Search for the cell housing the specified text and yield its [X, Y] center coordinate. 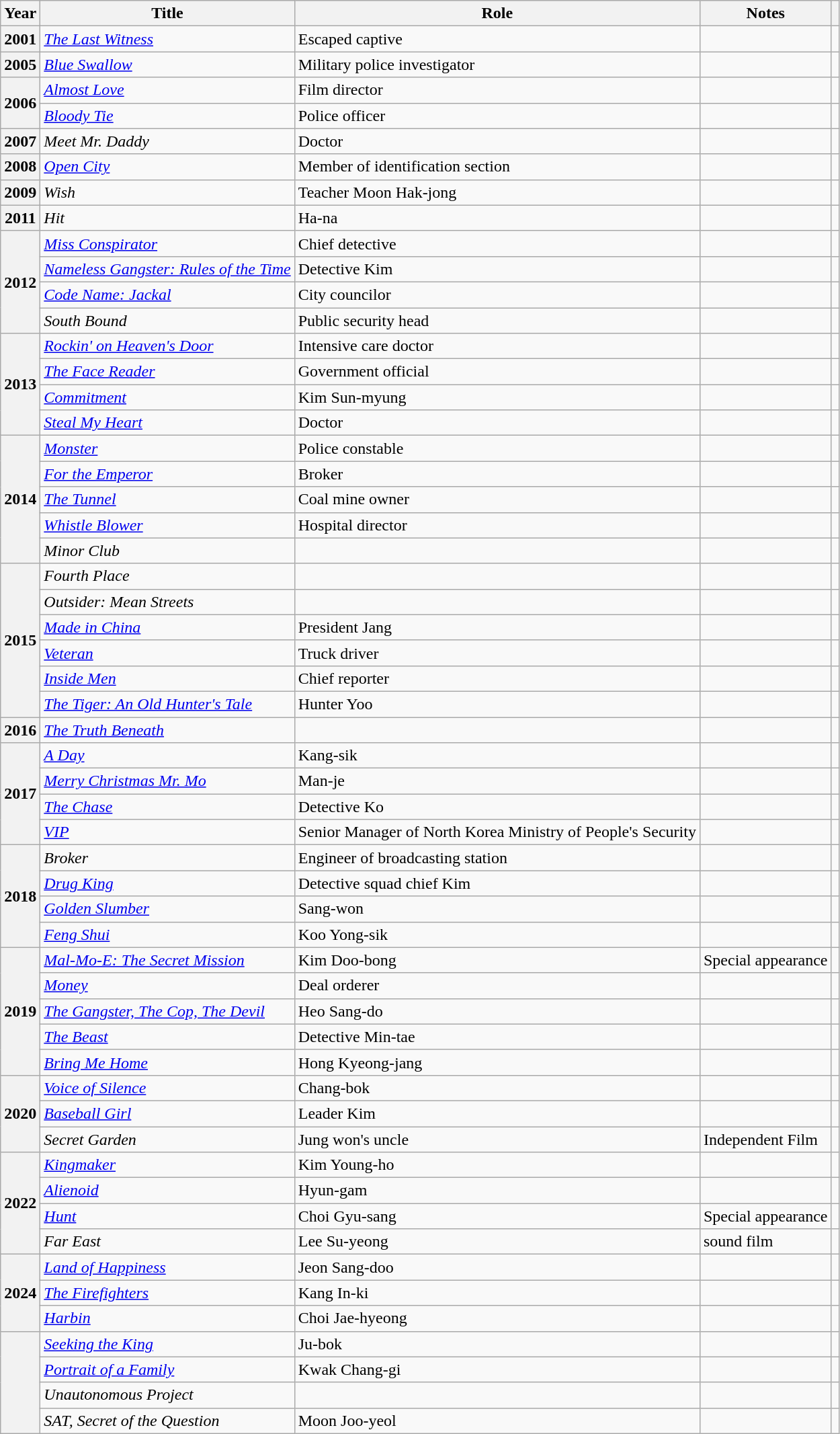
2009 [20, 192]
Detective squad chief Kim [497, 883]
Detective Kim [497, 269]
Kang In-ki [497, 1293]
Detective Ko [497, 807]
Jeon Sang-doo [497, 1267]
Title [167, 13]
Veteran [167, 653]
2024 [20, 1293]
The Truth Beneath [167, 729]
Engineer of broadcasting station [497, 858]
Alienoid [167, 1191]
Koo Yong-sik [497, 934]
Kim Doo-bong [497, 960]
Mal-Mo-E: The Secret Mission [167, 960]
Member of identification section [497, 167]
Man-je [497, 781]
2001 [20, 39]
The Firefighters [167, 1293]
Drug King [167, 883]
City councilor [497, 294]
Hong Kyeong-jang [497, 1062]
Secret Garden [167, 1140]
2015 [20, 640]
Year [20, 13]
Ju-bok [497, 1344]
Film director [497, 90]
Inside Men [167, 678]
2008 [20, 167]
Deal orderer [497, 986]
Military police investigator [497, 65]
The Tunnel [167, 500]
2020 [20, 1113]
Baseball Girl [167, 1113]
2013 [20, 385]
Almost Love [167, 90]
Escaped captive [497, 39]
Police constable [497, 448]
Heo Sang-do [497, 1011]
Minor Club [167, 551]
Far East [167, 1242]
The Chase [167, 807]
2012 [20, 282]
Code Name: Jackal [167, 294]
A Day [167, 756]
Golden Slumber [167, 909]
Bloody Tie [167, 116]
Outsider: Mean Streets [167, 602]
South Bound [167, 321]
Hit [167, 218]
Made in China [167, 627]
Notes [765, 13]
2019 [20, 1011]
Ha-na [497, 218]
Unautonomous Project [167, 1395]
Detective Min-tae [497, 1037]
Nameless Gangster: Rules of the Time [167, 269]
Hunter Yoo [497, 704]
Monster [167, 448]
Kim Young-ho [497, 1165]
Chang-bok [497, 1088]
Money [167, 986]
Police officer [497, 116]
Miss Conspirator [167, 243]
Steal My Heart [167, 423]
2006 [20, 103]
Hospital director [497, 525]
Truck driver [497, 653]
2014 [20, 500]
Lee Su-yeong [497, 1242]
The Gangster, The Cop, The Devil [167, 1011]
Kim Sun-myung [497, 397]
Chief reporter [497, 678]
SAT, Secret of the Question [167, 1421]
2005 [20, 65]
The Last Witness [167, 39]
Role [497, 13]
Senior Manager of North Korea Ministry of People's Security [497, 832]
The Tiger: An Old Hunter's Tale [167, 704]
Kingmaker [167, 1165]
2016 [20, 729]
Merry Christmas Mr. Mo [167, 781]
2018 [20, 896]
Land of Happiness [167, 1267]
2022 [20, 1203]
Harbin [167, 1318]
Kwak Chang-gi [497, 1369]
Commitment [167, 397]
Whistle Blower [167, 525]
Hunt [167, 1216]
2017 [20, 794]
Public security head [497, 321]
Bring Me Home [167, 1062]
Government official [497, 372]
Open City [167, 167]
Moon Joo-yeol [497, 1421]
President Jang [497, 627]
Choi Jae-hyeong [497, 1318]
Seeking the King [167, 1344]
Sang-won [497, 909]
Hyun-gam [497, 1191]
Rockin' on Heaven's Door [167, 346]
Portrait of a Family [167, 1369]
Blue Swallow [167, 65]
Jung won's uncle [497, 1140]
sound film [765, 1242]
Leader Kim [497, 1113]
Chief detective [497, 243]
Kang-sik [497, 756]
The Face Reader [167, 372]
Coal mine owner [497, 500]
Wish [167, 192]
Teacher Moon Hak-jong [497, 192]
Intensive care doctor [497, 346]
For the Emperor [167, 474]
Fourth Place [167, 576]
VIP [167, 832]
Voice of Silence [167, 1088]
2011 [20, 218]
Independent Film [765, 1140]
Choi Gyu-sang [497, 1216]
Feng Shui [167, 934]
Meet Mr. Daddy [167, 141]
The Beast [167, 1037]
2007 [20, 141]
